Capture the cell that displays the provided text and extract its (x, y) central coordinate. 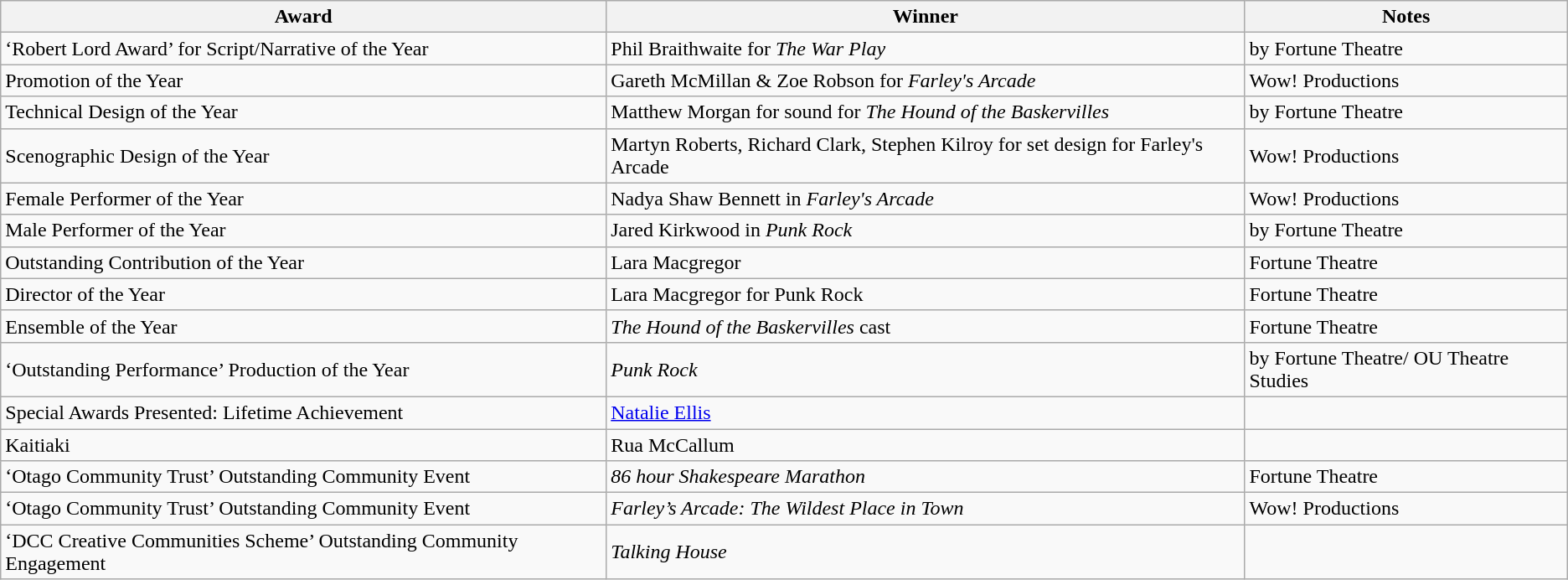
Lara Macgregor for Punk Rock (926, 294)
Notes (1406, 17)
Winner (926, 17)
Ensemble of the Year (303, 326)
Natalie Ellis (926, 412)
86 hour Shakespeare Marathon (926, 477)
Outstanding Contribution of the Year (303, 262)
by Fortune Theatre/ OU Theatre Studies (1406, 369)
‘DCC Creative Communities Scheme’ Outstanding Community Engagement (303, 552)
Lara Macgregor (926, 262)
Special Awards Presented: Lifetime Achievement (303, 412)
Matthew Morgan for sound for The Hound of the Baskervilles (926, 112)
Director of the Year (303, 294)
Gareth McMillan & Zoe Robson for Farley's Arcade (926, 80)
Phil Braithwaite for The War Play (926, 49)
Technical Design of the Year (303, 112)
‘Outstanding Performance’ Production of the Year (303, 369)
Farley’s Arcade: The Wildest Place in Town (926, 509)
Martyn Roberts, Richard Clark, Stephen Kilroy for set design for Farley's Arcade (926, 156)
‘Robert Lord Award’ for Script/Narrative of the Year (303, 49)
Award (303, 17)
Promotion of the Year (303, 80)
Female Performer of the Year (303, 199)
Punk Rock (926, 369)
Talking House (926, 552)
Kaitiaki (303, 445)
Rua McCallum (926, 445)
Nadya Shaw Bennett in Farley's Arcade (926, 199)
Jared Kirkwood in Punk Rock (926, 230)
Scenographic Design of the Year (303, 156)
The Hound of the Baskervilles cast (926, 326)
Male Performer of the Year (303, 230)
